Provide the [x, y] coordinate of the cell's center where the given text is located.  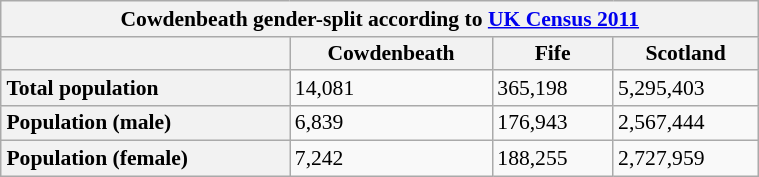
176,943 [552, 123]
5,295,403 [686, 88]
Population (female) [145, 159]
14,081 [391, 88]
Total population [145, 88]
7,242 [391, 159]
188,255 [552, 159]
2,727,959 [686, 159]
Scotland [686, 54]
365,198 [552, 88]
Cowdenbeath gender-split according to UK Census 2011 [380, 19]
Cowdenbeath [391, 54]
Population (male) [145, 123]
Fife [552, 54]
6,839 [391, 123]
2,567,444 [686, 123]
